Pinpoint the cell where the given text exists, returning its [x, y] midpoint coordinate. 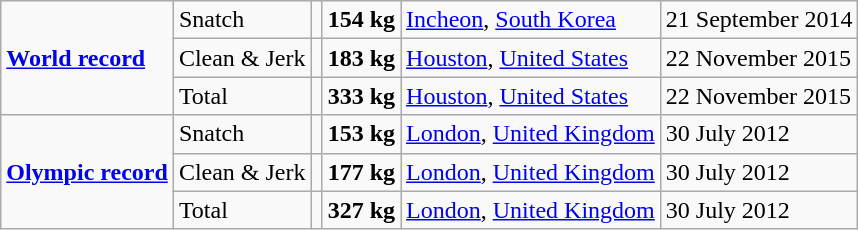
177 kg [361, 172]
154 kg [361, 20]
21 September 2014 [759, 20]
153 kg [361, 134]
333 kg [361, 96]
World record [88, 58]
327 kg [361, 210]
Olympic record [88, 172]
Incheon, South Korea [531, 20]
183 kg [361, 58]
